Identify which cell holds the provided text, then report its [x, y] central coordinate. 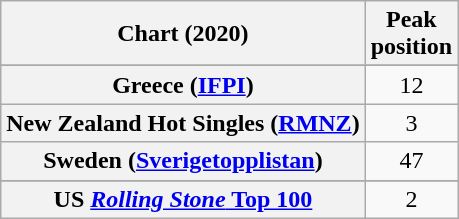
2 [411, 199]
3 [411, 123]
New Zealand Hot Singles (RMNZ) [183, 123]
12 [411, 85]
Sweden (Sverigetopplistan) [183, 161]
Peakposition [411, 34]
US Rolling Stone Top 100 [183, 199]
47 [411, 161]
Greece (IFPI) [183, 85]
Chart (2020) [183, 34]
